Return (X, Y) of the center of cell containing provided text 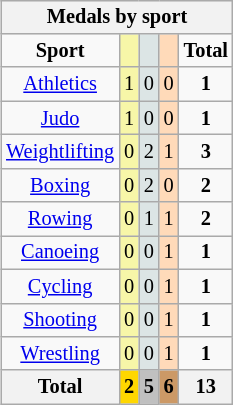
Boxing (60, 185)
Judo (60, 118)
Wrestling (60, 354)
Rowing (60, 219)
3 (206, 152)
13 (206, 387)
Shooting (60, 320)
5 (149, 387)
Cycling (60, 286)
Sport (60, 51)
Weightlifting (60, 152)
Medals by sport (117, 17)
6 (169, 387)
Athletics (60, 84)
Canoeing (60, 253)
